Identify which cell holds the provided text, then report its [x, y] central coordinate. 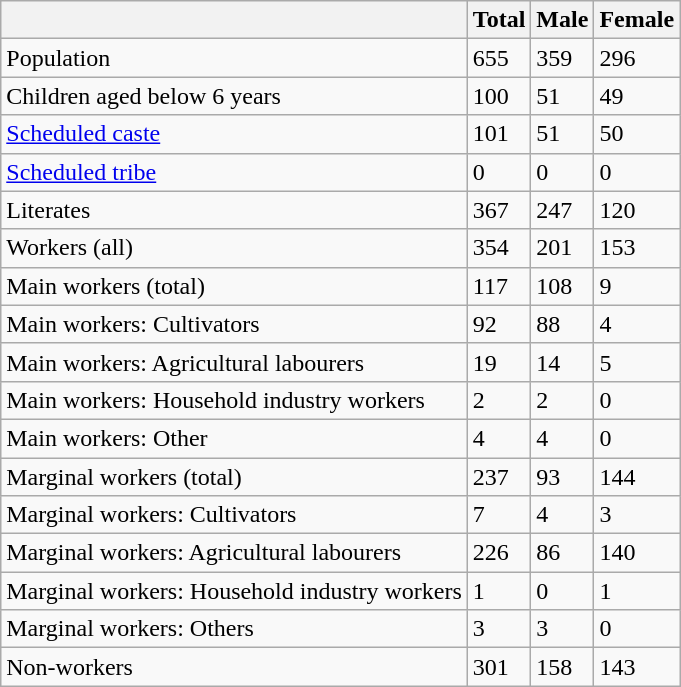
93 [562, 477]
201 [562, 248]
Marginal workers: Cultivators [234, 515]
Main workers: Agricultural labourers [234, 362]
19 [499, 362]
49 [637, 96]
237 [499, 477]
301 [499, 667]
Scheduled tribe [234, 172]
Non-workers [234, 667]
144 [637, 477]
158 [562, 667]
Scheduled caste [234, 134]
Population [234, 58]
Children aged below 6 years [234, 96]
117 [499, 286]
5 [637, 362]
Main workers: Other [234, 438]
Workers (all) [234, 248]
Female [637, 20]
296 [637, 58]
108 [562, 286]
Main workers (total) [234, 286]
226 [499, 553]
100 [499, 96]
359 [562, 58]
Marginal workers: Household industry workers [234, 591]
Main workers: Household industry workers [234, 400]
Male [562, 20]
Literates [234, 210]
247 [562, 210]
92 [499, 324]
86 [562, 553]
Marginal workers: Agricultural labourers [234, 553]
120 [637, 210]
Marginal workers (total) [234, 477]
140 [637, 553]
Marginal workers: Others [234, 629]
9 [637, 286]
153 [637, 248]
Main workers: Cultivators [234, 324]
655 [499, 58]
367 [499, 210]
143 [637, 667]
50 [637, 134]
88 [562, 324]
14 [562, 362]
Total [499, 20]
7 [499, 515]
354 [499, 248]
101 [499, 134]
